Output the (x, y) coordinate of the center of the cell containing the given text.  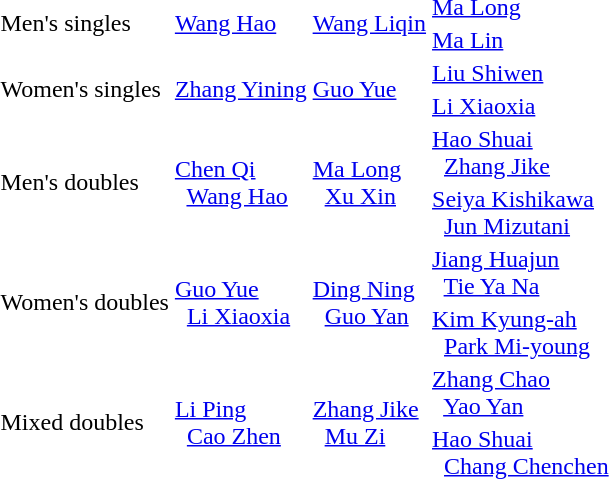
Chen Qi Wang Hao (240, 182)
Guo Yue (369, 90)
Guo Yue Li Xiaoxia (240, 302)
Zhang Yining (240, 90)
Ma Long Xu Xin (369, 182)
Ding Ning Guo Yan (369, 302)
